Determine the [x, y] coordinate at the center of the cell enclosing the given text.  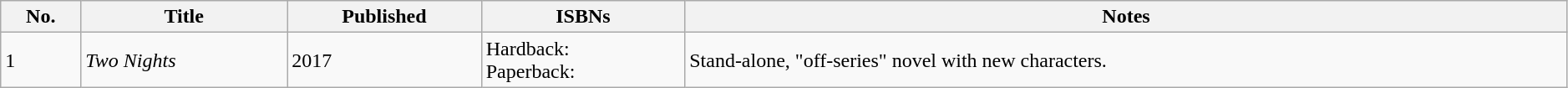
ISBNs [583, 17]
Title [184, 17]
2017 [384, 60]
No. [41, 17]
Hardback: Paperback: [583, 60]
1 [41, 60]
Notes [1126, 17]
Two Nights [184, 60]
Stand-alone, "off-series" novel with new characters. [1126, 60]
Published [384, 17]
